Detect which cell encompasses the target text, then output its [X, Y] center coordinate. 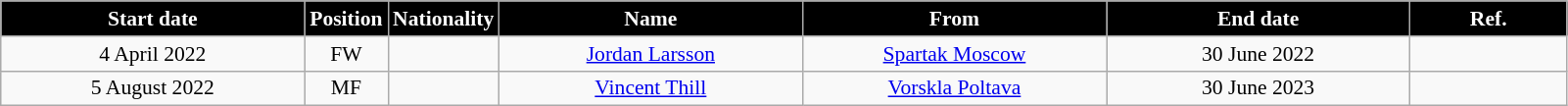
5 August 2022 [153, 88]
4 April 2022 [153, 54]
Position [347, 19]
30 June 2023 [1259, 88]
Jordan Larsson [650, 54]
30 June 2022 [1259, 54]
Ref. [1489, 19]
End date [1259, 19]
Name [650, 19]
From [954, 19]
Spartak Moscow [954, 54]
Vincent Thill [650, 88]
MF [347, 88]
Nationality [443, 19]
Start date [153, 19]
Vorskla Poltava [954, 88]
FW [347, 54]
